Determine the (x, y) coordinate at the center of the cell enclosing the given text.  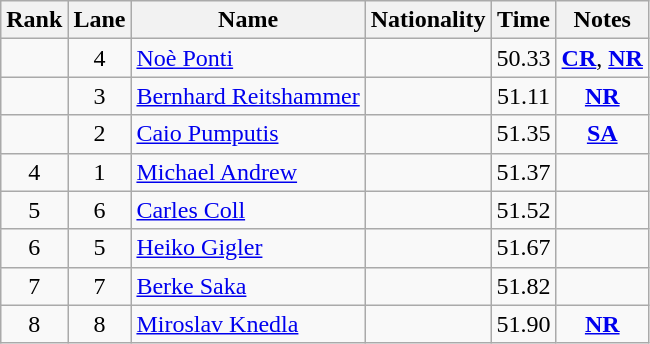
51.11 (524, 96)
Lane (100, 20)
Noè Ponti (248, 58)
51.67 (524, 248)
Nationality (428, 20)
Bernhard Reitshammer (248, 96)
51.37 (524, 172)
3 (100, 96)
51.52 (524, 210)
Heiko Gigler (248, 248)
Rank (34, 20)
2 (100, 134)
Carles Coll (248, 210)
51.82 (524, 286)
Notes (602, 20)
1 (100, 172)
Miroslav Knedla (248, 324)
Time (524, 20)
CR, NR (602, 58)
Berke Saka (248, 286)
51.35 (524, 134)
Caio Pumputis (248, 134)
50.33 (524, 58)
Name (248, 20)
Michael Andrew (248, 172)
51.90 (524, 324)
SA (602, 134)
